Determine the (x, y) coordinate at the center of the cell enclosing the given text.  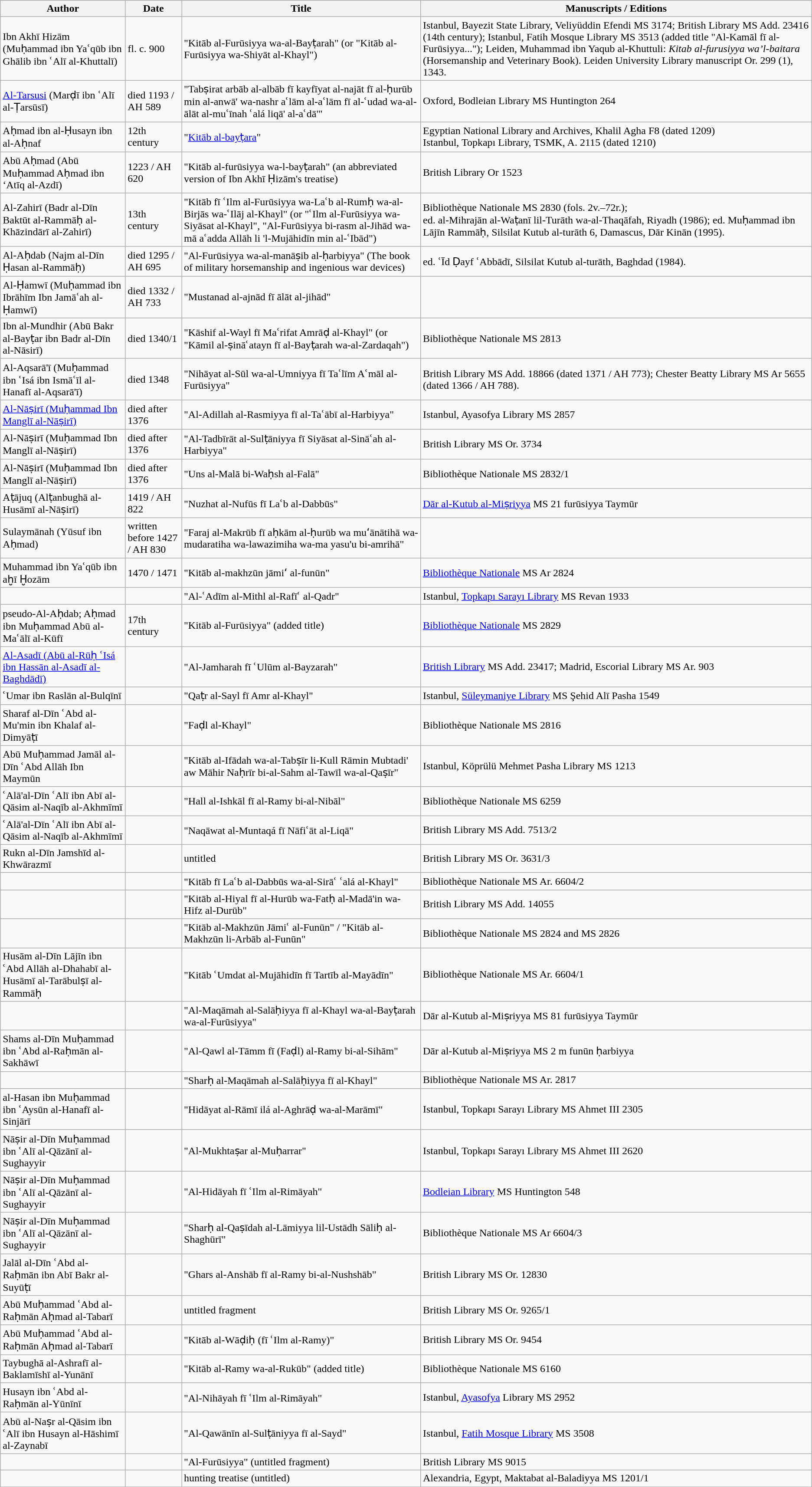
Abū Aḥmad (Abū Muḥammad Aḥmad ibn ‘Atīq al-Azdī) (63, 173)
Bodleian Library MS Huntington 548 (616, 1192)
"Kitāb al-Furūsiyya" (added title) (301, 626)
"Qaṭr al-Sayl fī Amr al-Khayl" (301, 696)
Dār al-Kutub al-Miṣriyya MS 81 furūsiyya Taymūr (616, 1016)
"Al-Tadbīrāt al-Sulṭāniyya fī Siyāsat al-Sināʿah al-Harbiyya" (301, 444)
"Hall al-Ishkāl fī al-Ramy bi-al-Nibāl" (301, 801)
Bibliothèque Nationale MS 2829 (616, 626)
British Library MS Or. 9454 (616, 1340)
British Library MS Or. 12830 (616, 1275)
"Kitāb fī Laʿb al-Dabbūs wa-al-Sirāʿ ʿalá al-Khayl" (301, 881)
Al-Aḥdab (Najm al-Dīn Ḥasan al-Rammāḥ) (63, 261)
Jalāl al-Dīn ʿAbd al-Raḥmān ibn Abī Bakr al-Suyūṭī (63, 1275)
Bibliothèque Nationale MS Ar. 6604/2 (616, 881)
Bibliothèque Nationale MS Ar 6604/3 (616, 1233)
Istanbul, Fatih Mosque Library MS 3508 (616, 1433)
"Kitāb ʿUmdat al-Mujāhidīn fī Tartīb al-Mayādīn" (301, 975)
Author (63, 9)
Aṭājuq (Alṭanbughā al-Husāmī al-Nāṣirī) (63, 503)
"Hidāyat al-Rāmī ilá al-Aghrāḍ wa-al-Marāmī" (301, 1109)
Al-Asadī (Abū al-Rūḥ ʿIsá ibn Hassān al-Asadī al-Baghdādī) (63, 667)
"Sharḥ al-Maqāmah al-Salāḥiyya fī al-Khayl" (301, 1080)
"Al-Maqāmah al-Salāḥiyya fī al-Khayl wa-al-Bayṭarah wa-al-Furūsiyya" (301, 1016)
Abū Muḥammad Jamāl al-Dīn ʿAbd Allāh Ibn Maymūn (63, 766)
"Kitāb al-Wāḍiḥ (fī ʿIlm al-Ramy)" (301, 1340)
"Al-Qawānīn al-Sulṭāniyya fī al-Sayd" (301, 1433)
ed. ʿĪd Ḍayf ʿAbbādī, Silsilat Kutub al-turāth, Baghdad (1984). (616, 261)
Istanbul, Köprülü Mehmet Pasha Library MS 1213 (616, 766)
Al-Tarsusi (Marḍī ibn ʿAlī al-Ṭarsūsī) (63, 102)
Dār al-Kutub al-Miṣriyya MS 2 m funūn ḥarbiyya (616, 1051)
Muhammad ibn Yaʿqūb ibn aḫī Ḫozām (63, 573)
"Kitāb al-Ifādah wa-al-Tabṣīr li-Kull Rāmin Mubtadi' aw Māhir Naḥrīr bi-al-Sahm al-Tawīl wa-al-Qaṣīr" (301, 766)
Sulaymānah (Yūsuf ibn Aḥmad) (63, 538)
"Mustanad al-ajnād fī ālāt al-jihād" (301, 297)
"Kitāb al-furūsiyya wa-l-bayṭarah" (an abbreviated version of Ibn Akhī Ḥizām's treatise) (301, 173)
Istanbul, Topkapı Sarayı Library MS Revan 1933 (616, 596)
Bibliothèque Nationale MS 2816 (616, 725)
Manuscripts / Editions (616, 9)
"Kāshif al-Wayl fī Maʿrifat Amrāḍ al-Khayl" (or "Kāmil al-ṣināʿatayn fī al-Bayṭarah wa-al-Zardaqah") (301, 338)
Ibn Akhī Hizām (Muḥammad ibn Yaʿqūb ibn Ghālib ibn ʿAlī al-Khuttalī) (63, 49)
Taybughā al-Ashrafī al-Baklamīshī al-Yunānī (63, 1369)
Bibliothèque Nationale MS 2824 and MS 2826 (616, 933)
"Al-Hidāyah fī ʿIlm al-Rimāyah" (301, 1192)
Sharaf al-Dīn ʿAbd al-Mu'min ibn Khalaf al-Dimyāṭī (63, 725)
died 1348 (154, 379)
Bibliothèque Nationale MS Ar. 6604/1 (616, 975)
Al-Ḥamwī (Muḥammad ibn Ibrāhīm Ibn Jamāʿah al-Ḥamwī) (63, 297)
"Tabṣirat arbāb al-albāb fī kayfīyat al-najāt fī al-ḥurūb min al-anwā' wa-nashr aʿlām al-aʿlām fī al-ʿudad wa-al-ālāt al-muʿīnah ʿalá liqā' al-aʿdā'" (301, 102)
"Faraj al-Makrūb fī aḥkām al-ḥurūb wa muʻānātihā wa-mudaratiha wa-lawazimiha wa-ma yasu'u bi-amrihā" (301, 538)
Al-Aqsarā'ī (Muḥammad ibn ʿIsá ibn Ismāʿīl al-Hanafī al-Aqsarā'ī) (63, 379)
untitled fragment (301, 1310)
"Kitāb al-Furūsiyya wa-al-Bayṭarah" (or "Kitāb al-Furūsiyya wa-Shiyāt al-Khayl") (301, 49)
"Al-Nihāyah fī ʿIlm al-Rimāyah" (301, 1398)
17th century (154, 626)
British Library MS Add. 7513/2 (616, 830)
Istanbul, Ayasofya Library MS 2857 (616, 414)
pseudo-Al-Aḥdab; Aḥmad ibn Muḥammad Abū al-Maʿālī al-Kūfī (63, 626)
"Nihāyat al-Sūl wa-al-Umniyya fī Taʿlīm Aʿmāl al-Furūsiyya" (301, 379)
"Al-Mukhtaṣar al-Muḥarrar" (301, 1151)
Bibliothèque Nationale MS Ar 2824 (616, 573)
Bibliothèque Nationale MS Ar. 2817 (616, 1080)
"Al-Qawl al-Tāmm fī (Faḍl) al-Ramy bi-al-Sihām" (301, 1051)
Abū al-Naṣr al-Qāsim ibn ʿAlī ibn Husayn al-Hāshimī al-Zaynabī (63, 1433)
12th century (154, 137)
Bibliothèque Nationale MS 2832/1 (616, 474)
Shams al-Dīn Muḥammad ibn ʿAbd al-Raḥmān al-Sakhāwī (63, 1051)
"Kitāb al-Ramy wa-al-Rukūb" (added title) (301, 1369)
"Al-ʿAdīm al-Mithl al-Rafīʿ al-Qadr" (301, 596)
Egyptian National Library and Archives, Khalil Agha F8 (dated 1209)Istanbul, Topkapı Library, TSMK, A. 2115 (dated 1210) (616, 137)
"Ghars al-Anshāb fī al-Ramy bi-al-Nushshāb" (301, 1275)
British Library MS Or. 3734 (616, 444)
"Sharḥ al-Qaṣīdah al-Lāmiyya lil-Ustādh Sāliḥ al-Shaghūrī" (301, 1233)
Istanbul, Topkapı Sarayı Library MS Ahmet III 2305 (616, 1109)
Husām al-Dīn Lājīn ibn ʿAbd Allāh al-Dhahabī al-Husāmī al-Tarābulṣī al-Rammāḥ (63, 975)
"Kitāb al-makhzūn jāmiʻ al-funūn" (301, 573)
Al-Zahirī (Badr al-Dīn Baktūt al-Rammāḥ al-Khāzindārī al-Zahirī) (63, 220)
Ibn al-Mundhir (Abū Bakr al-Bayṭar ibn Badr al-Dīn al-Nāsirī) (63, 338)
Istanbul, Ayasofya Library MS 2952 (616, 1398)
untitled (301, 858)
Aḥmad ibn al-Ḥusayn ibn al-Aḥnaf (63, 137)
1470 / 1471 (154, 573)
British Library MS Or. 3631/3 (616, 858)
"Uns al-Malā bi-Waḥsh al-Falā" (301, 474)
"Kitāb al-Hiyal fī al-Hurūb wa-Fatḥ al-Madā'in wa-Hifz al-Durūb" (301, 904)
13th century (154, 220)
Title (301, 9)
British Library MS Or. 9265/1 (616, 1310)
"Al-Adillah al-Rasmiyya fī al-Taʿābī al-Harbiyya" (301, 414)
died 1193 / AH 589 (154, 102)
"Naqāwat al-Muntaqá fī Nāfiʿāt al-Liqā" (301, 830)
Bibliothèque Nationale MS 6259 (616, 801)
hunting treatise (untitled) (301, 1478)
died 1332 / AH 733 (154, 297)
"Al-Furūsiyya" (untitled fragment) (301, 1462)
1419 / AH 822 (154, 503)
died 1295 / AH 695 (154, 261)
"Kitāb al-bayṭara" (301, 137)
British Library MS Add. 14055 (616, 904)
Husayn ibn ʿAbd al-Raḥmān al-Yūnīnī (63, 1398)
British Library MS 9015 (616, 1462)
Date (154, 9)
ʿUmar ibn Raslān al-Bulqīnī (63, 696)
Oxford, Bodleian Library MS Huntington 264 (616, 102)
"Kitāb al-Makhzūn Jāmiʿ al-Funūn" / "Kitāb al-Makhzūn li-Arbāb al-Funūn" (301, 933)
British Library Or 1523 (616, 173)
"Al-Furūsiyya wa-al-manāṣib al-ḥarbiyya" (The book of military horsemanship and ingenious war devices) (301, 261)
Dār al-Kutub al-Miṣriyya MS 21 furūsiyya Taymūr (616, 503)
Rukn al-Dīn Jamshīd al-Khwārazmī (63, 858)
1223 / AH 620 (154, 173)
written before 1427 / AH 830 (154, 538)
Bibliothèque Nationale MS 6160 (616, 1369)
"Faḍl al-Khayl" (301, 725)
died 1340/1 (154, 338)
"Nuzhat al-Nufūs fī Laʿb al-Dabbūs" (301, 503)
al-Hasan ibn Muḥammad ibn ʿAysūn al-Hanafī al-Sinjārī (63, 1109)
British Library MS Add. 18866 (dated 1371 / AH 773); Chester Beatty Library MS Ar 5655 (dated 1366 / AH 788). (616, 379)
Istanbul, Topkapı Sarayı Library MS Ahmet III 2620 (616, 1151)
British Library MS Add. 23417; Madrid, Escorial Library MS Ar. 903 (616, 667)
"Al-Jamharah fī ʿUlūm al-Bayzarah" (301, 667)
Bibliothèque Nationale MS 2813 (616, 338)
fl. c. 900 (154, 49)
Istanbul, Süleymaniye Library MS Şehid Alī Pasha 1549 (616, 696)
Alexandria, Egypt, Maktabat al-Baladiyya MS 1201/1 (616, 1478)
